Return [X, Y] of the center of cell containing provided text 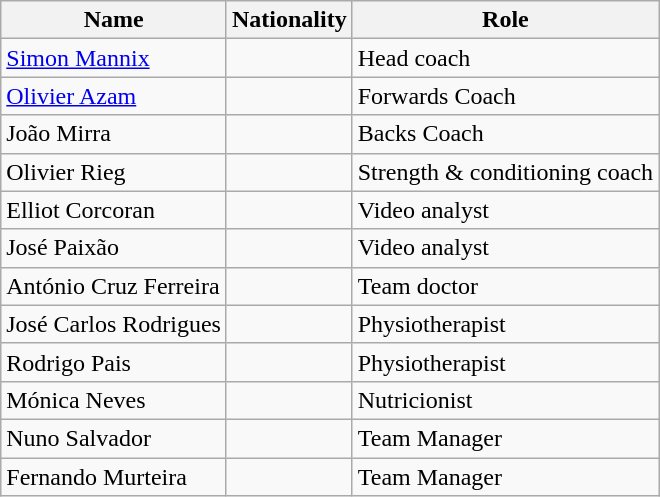
Backs Coach [505, 134]
Role [505, 20]
Mónica Neves [114, 400]
Nuno Salvador [114, 438]
António Cruz Ferreira [114, 286]
José Paixão [114, 248]
Rodrigo Pais [114, 362]
Olivier Azam [114, 96]
Team doctor [505, 286]
Nationality [289, 20]
Strength & conditioning coach [505, 172]
Simon Mannix [114, 58]
João Mirra [114, 134]
Name [114, 20]
Olivier Rieg [114, 172]
José Carlos Rodrigues [114, 324]
Head coach [505, 58]
Fernando Murteira [114, 477]
Forwards Coach [505, 96]
Elliot Corcoran [114, 210]
Nutricionist [505, 400]
